Output the (x, y) coordinate of the center of the cell containing the given text.  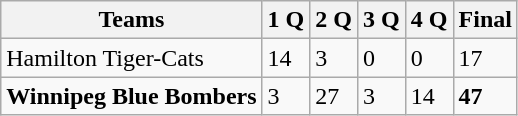
27 (334, 96)
2 Q (334, 20)
1 Q (286, 20)
3 Q (382, 20)
4 Q (429, 20)
47 (485, 96)
Final (485, 20)
Teams (132, 20)
Hamilton Tiger-Cats (132, 58)
Winnipeg Blue Bombers (132, 96)
17 (485, 58)
